For the text-containing cell, return its midpoint in (X, Y) coordinate format. 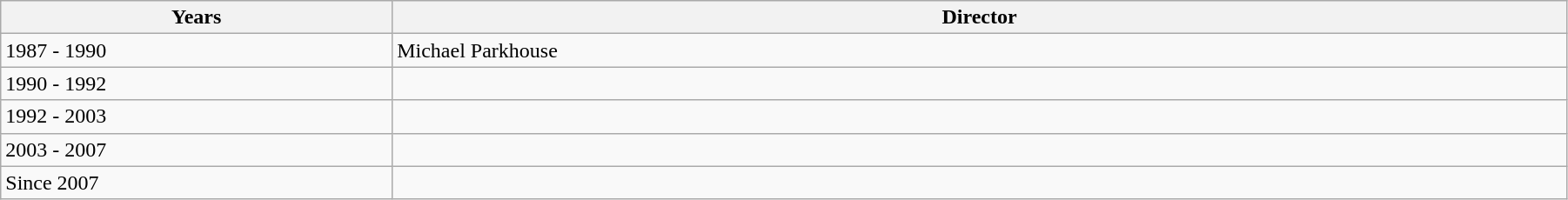
1987 - 1990 (197, 50)
2003 - 2007 (197, 150)
Since 2007 (197, 183)
Years (197, 17)
1992 - 2003 (197, 117)
Michael Parkhouse (980, 50)
Director (980, 17)
1990 - 1992 (197, 83)
